From the cell containing the given text, extract its center point as (X, Y) coordinate. 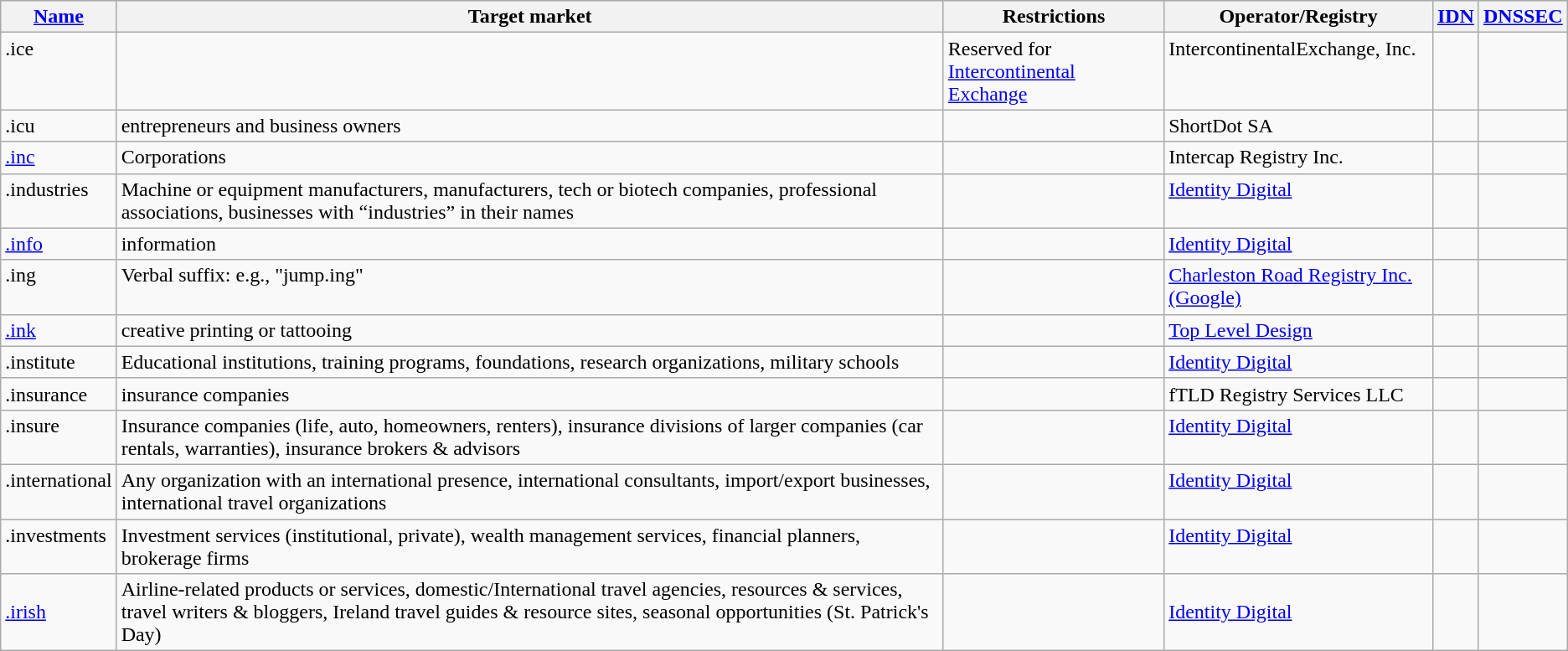
Machine or equipment manufacturers, manufacturers, tech or biotech companies, professional associations, businesses with “industries” in their names (529, 201)
.ing (59, 287)
information (529, 244)
.inc (59, 158)
Restrictions (1054, 17)
Reserved for Intercontinental Exchange (1054, 71)
.ice (59, 71)
.industries (59, 201)
.icu (59, 126)
Investment services (institutional, private), wealth management services, financial planners, brokerage firms (529, 546)
IDN (1456, 17)
.insurance (59, 394)
Intercap Registry Inc. (1298, 158)
.institute (59, 362)
Verbal suffix: e.g., "jump.ing" (529, 287)
.investments (59, 546)
Top Level Design (1298, 330)
DNSSEC (1523, 17)
Corporations (529, 158)
Target market (529, 17)
IntercontinentalExchange, Inc. (1298, 71)
entrepreneurs and business owners (529, 126)
insurance companies (529, 394)
.irish (59, 612)
fTLD Registry Services LLC (1298, 394)
.international (59, 491)
Educational institutions, training programs, foundations, research organizations, military schools (529, 362)
Charleston Road Registry Inc. (Google) (1298, 287)
Name (59, 17)
.info (59, 244)
creative printing or tattooing (529, 330)
Any organization with an international presence, international consultants, import/export businesses, international travel organizations (529, 491)
ShortDot SA (1298, 126)
Operator/Registry (1298, 17)
.insure (59, 437)
.ink (59, 330)
